Identify which cell holds the provided text, then report its [X, Y] central coordinate. 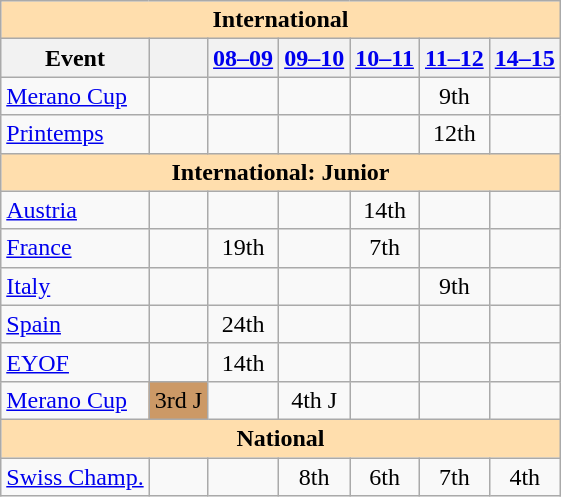
19th [244, 248]
6th [385, 477]
Italy [75, 286]
24th [244, 324]
EYOF [75, 362]
International: Junior [281, 172]
4th J [314, 400]
Printemps [75, 134]
10–11 [385, 58]
4th [524, 477]
Austria [75, 210]
National [281, 438]
12th [454, 134]
International [281, 20]
09–10 [314, 58]
Event [75, 58]
Spain [75, 324]
08–09 [244, 58]
Swiss Champ. [75, 477]
11–12 [454, 58]
3rd J [178, 400]
8th [314, 477]
14–15 [524, 58]
France [75, 248]
